Provide the [x, y] coordinate of the cell's center where the given text is located.  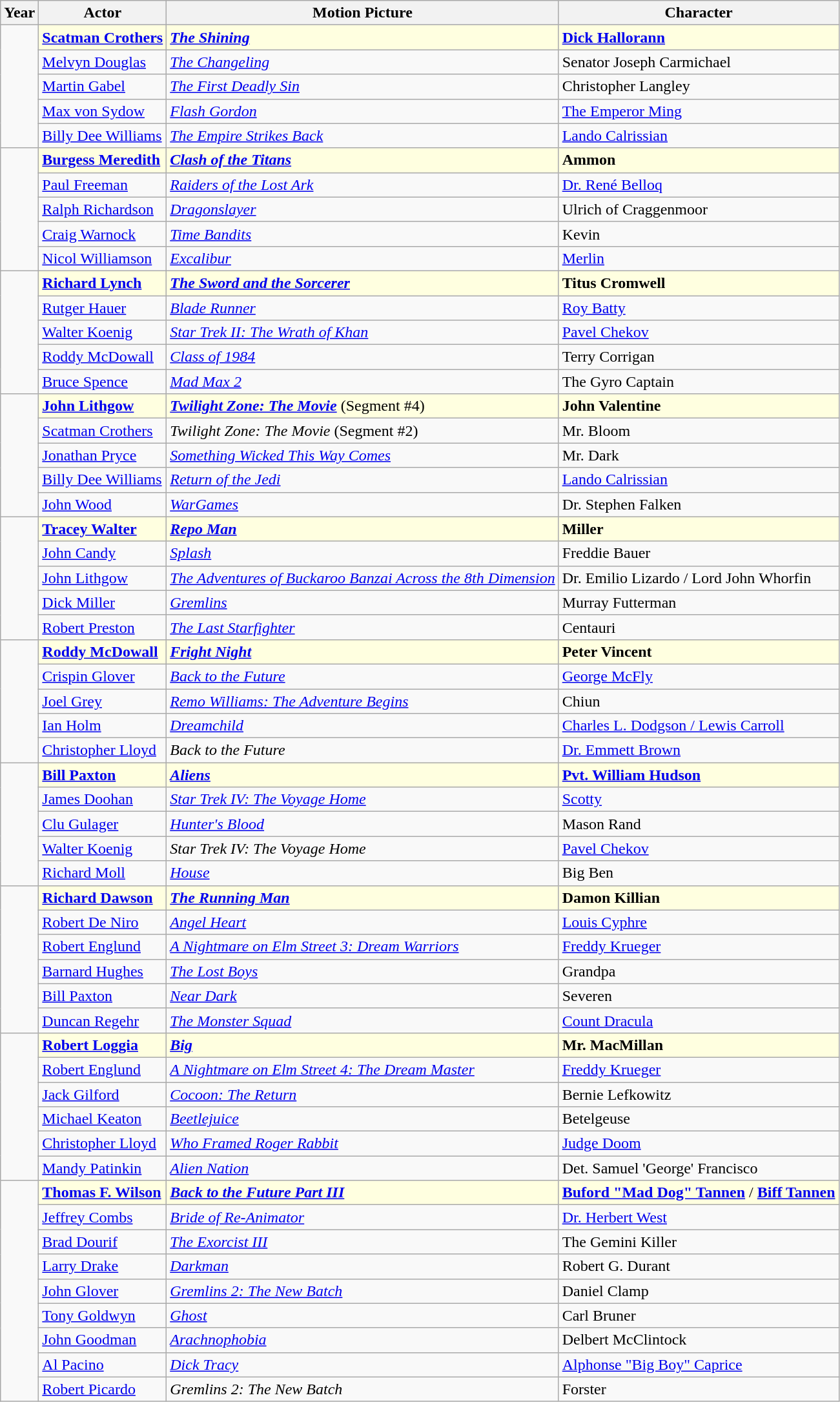
The Monster Squad [363, 1020]
Buford "Mad Dog" Tannen / Biff Tannen [699, 1193]
Chiun [699, 701]
James Doohan [103, 799]
Dr. René Belloq [699, 185]
Peter Vincent [699, 652]
Mandy Patinkin [103, 1168]
Big [363, 1045]
Burgess Meredith [103, 160]
Carl Bruner [699, 1315]
Mr. Bloom [699, 431]
Merlin [699, 258]
Cocoon: The Return [363, 1095]
Clash of the Titans [363, 160]
Roy Batty [699, 308]
Time Bandits [363, 234]
Darkman [363, 1266]
Jeffrey Combs [103, 1217]
Who Framed Roger Rabbit [363, 1144]
The Shining [363, 37]
Blade Runner [363, 308]
Richard Moll [103, 873]
Louis Cyphre [699, 922]
Melvyn Douglas [103, 62]
Dr. Emmett Brown [699, 750]
Larry Drake [103, 1266]
Class of 1984 [363, 357]
The Empire Strikes Back [363, 136]
Angel Heart [363, 922]
Excalibur [363, 258]
Mason Rand [699, 824]
A Nightmare on Elm Street 4: The Dream Master [363, 1069]
Damon Killian [699, 898]
Richard Lynch [103, 283]
Splash [363, 553]
Judge Doom [699, 1144]
John Wood [103, 504]
The Gyro Captain [699, 382]
Dr. Stephen Falken [699, 504]
Beetlejuice [363, 1119]
Big Ben [699, 873]
Actor [103, 13]
Titus Cromwell [699, 283]
Centauri [699, 627]
Ian Holm [103, 726]
Rutger Hauer [103, 308]
Brad Dourif [103, 1242]
The Adventures of Buckaroo Banzai Across the 8th Dimension [363, 578]
Al Pacino [103, 1365]
Remo Williams: The Adventure Begins [363, 701]
Hunter's Blood [363, 824]
Ammon [699, 160]
Alphonse "Big Boy" Caprice [699, 1365]
Dick Miller [103, 603]
Charles L. Dodgson / Lewis Carroll [699, 726]
WarGames [363, 504]
The First Deadly Sin [363, 87]
Det. Samuel 'George' Francisco [699, 1168]
Duncan Regehr [103, 1020]
Jack Gilford [103, 1095]
The Lost Boys [363, 971]
Flash Gordon [363, 111]
Nicol Williamson [103, 258]
John Glover [103, 1291]
Richard Dawson [103, 898]
Character [699, 13]
Robert Picardo [103, 1389]
Robert Loggia [103, 1045]
The Exorcist III [363, 1242]
Tony Goldwyn [103, 1315]
Mr. MacMillan [699, 1045]
Something Wicked This Way Comes [363, 455]
Robert Preston [103, 627]
Arachnophobia [363, 1340]
Dragonslayer [363, 209]
Near Dark [363, 996]
Motion Picture [363, 13]
Tracey Walter [103, 529]
Kevin [699, 234]
Dr. Herbert West [699, 1217]
Craig Warnock [103, 234]
Murray Futterman [699, 603]
Gremlins [363, 603]
John Valentine [699, 406]
Dick Tracy [363, 1365]
A Nightmare on Elm Street 3: Dream Warriors [363, 947]
The Running Man [363, 898]
The Last Starfighter [363, 627]
Clu Gulager [103, 824]
Joel Grey [103, 701]
Ulrich of Craggenmoor [699, 209]
Delbert McClintock [699, 1340]
Star Trek II: The Wrath of Khan [363, 333]
Christopher Langley [699, 87]
Senator Joseph Carmichael [699, 62]
George McFly [699, 676]
Severen [699, 996]
Dick Hallorann [699, 37]
John Goodman [103, 1340]
Ghost [363, 1315]
The Sword and the Sorcerer [363, 283]
Michael Keaton [103, 1119]
Dr. Emilio Lizardo / Lord John Whorfin [699, 578]
Mr. Dark [699, 455]
The Gemini Killer [699, 1242]
Robert G. Durant [699, 1266]
Paul Freeman [103, 185]
Count Dracula [699, 1020]
Return of the Jedi [363, 480]
Freddie Bauer [699, 553]
Thomas F. Wilson [103, 1193]
Mad Max 2 [363, 382]
Robert De Niro [103, 922]
Forster [699, 1389]
Bruce Spence [103, 382]
House [363, 873]
Jonathan Pryce [103, 455]
The Emperor Ming [699, 111]
Miller [699, 529]
Daniel Clamp [699, 1291]
Betelgeuse [699, 1119]
Barnard Hughes [103, 971]
Dreamchild [363, 726]
Twilight Zone: The Movie (Segment #4) [363, 406]
Bride of Re-Animator [363, 1217]
Max von Sydow [103, 111]
Year [19, 13]
Crispin Glover [103, 676]
Ralph Richardson [103, 209]
Terry Corrigan [699, 357]
Back to the Future Part III [363, 1193]
Repo Man [363, 529]
Grandpa [699, 971]
Alien Nation [363, 1168]
John Candy [103, 553]
Pvt. William Hudson [699, 775]
Fright Night [363, 652]
The Changeling [363, 62]
Twilight Zone: The Movie (Segment #2) [363, 431]
Martin Gabel [103, 87]
Aliens [363, 775]
Raiders of the Lost Ark [363, 185]
Bernie Lefkowitz [699, 1095]
Scotty [699, 799]
